Search for the cell housing the specified text and yield its (X, Y) center coordinate. 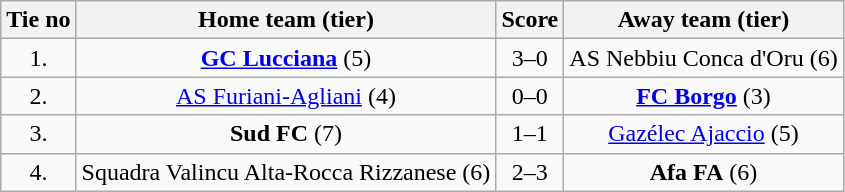
Score (530, 20)
Afa FA (6) (704, 172)
3. (38, 134)
FC Borgo (3) (704, 96)
2–3 (530, 172)
2. (38, 96)
Gazélec Ajaccio (5) (704, 134)
Home team (tier) (286, 20)
3–0 (530, 58)
Tie no (38, 20)
Away team (tier) (704, 20)
GC Lucciana (5) (286, 58)
1–1 (530, 134)
Squadra Valincu Alta-Rocca Rizzanese (6) (286, 172)
1. (38, 58)
Sud FC (7) (286, 134)
AS Furiani-Agliani (4) (286, 96)
4. (38, 172)
0–0 (530, 96)
AS Nebbiu Conca d'Oru (6) (704, 58)
